Scan for the cell matching the given text and deliver its [x, y] coordinate at center. 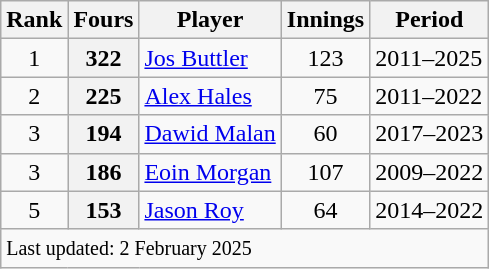
2 [34, 96]
225 [104, 96]
2014–2022 [430, 210]
123 [325, 58]
322 [104, 58]
Last updated: 2 February 2025 [245, 248]
5 [34, 210]
Innings [325, 20]
153 [104, 210]
Dawid Malan [210, 134]
1 [34, 58]
107 [325, 172]
186 [104, 172]
64 [325, 210]
2017–2023 [430, 134]
2011–2025 [430, 58]
Jason Roy [210, 210]
2009–2022 [430, 172]
Rank [34, 20]
60 [325, 134]
194 [104, 134]
75 [325, 96]
Jos Buttler [210, 58]
Period [430, 20]
Alex Hales [210, 96]
2011–2022 [430, 96]
Fours [104, 20]
Eoin Morgan [210, 172]
Player [210, 20]
